Extract the (X, Y) coordinate from the center of the cell holding the provided text.  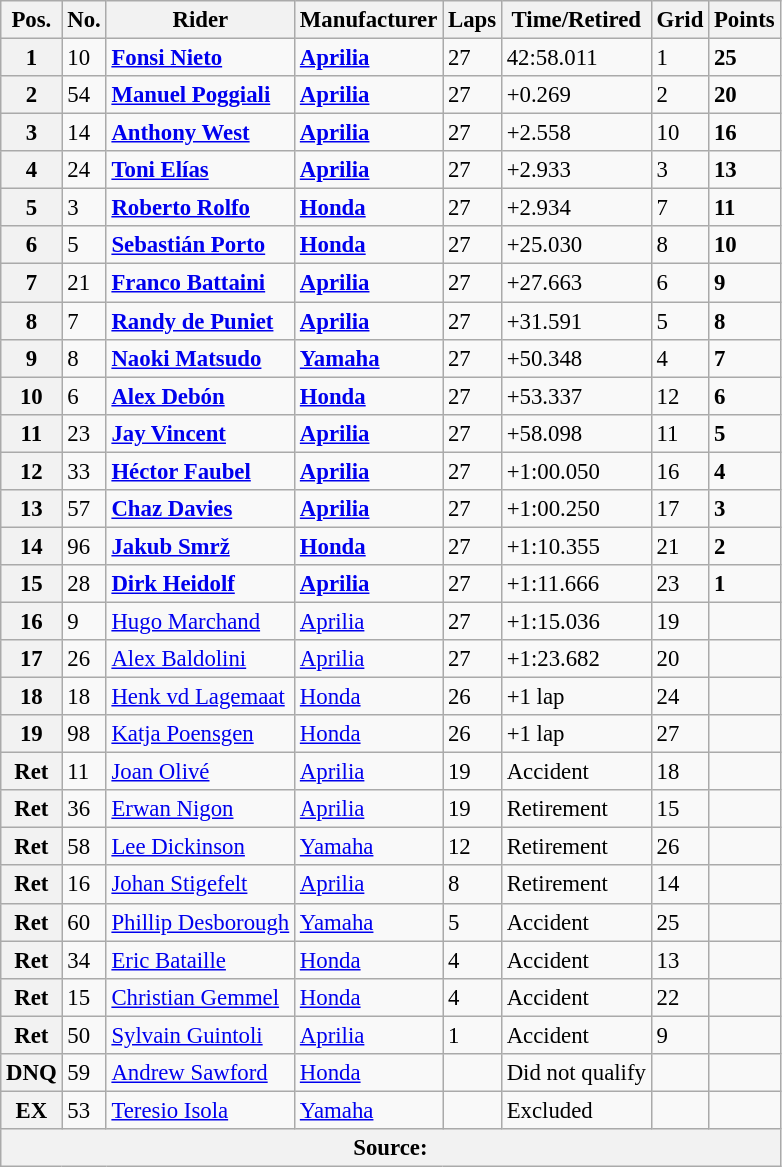
Excluded (576, 1110)
+0.269 (576, 95)
Sebastián Porto (200, 245)
+2.933 (576, 170)
+2.558 (576, 133)
Roberto Rolfo (200, 208)
60 (84, 922)
28 (84, 584)
Franco Battaini (200, 283)
+2.934 (576, 208)
Sylvain Guintoli (200, 1035)
Andrew Sawford (200, 1073)
Phillip Desborough (200, 922)
57 (84, 509)
No. (84, 20)
+27.663 (576, 283)
22 (680, 997)
98 (84, 734)
+25.030 (576, 245)
Dirk Heidolf (200, 584)
59 (84, 1073)
+1:11.666 (576, 584)
+1:15.036 (576, 621)
Henk vd Lagemaat (200, 697)
54 (84, 95)
+1:00.250 (576, 509)
Points (744, 20)
Joan Olivé (200, 772)
58 (84, 847)
Rider (200, 20)
Jay Vincent (200, 433)
Chaz Davies (200, 509)
Héctor Faubel (200, 471)
36 (84, 809)
Lee Dickinson (200, 847)
Pos. (32, 20)
+1:00.050 (576, 471)
50 (84, 1035)
Naoki Matsudo (200, 358)
Eric Bataille (200, 960)
Hugo Marchand (200, 621)
Katja Poensgen (200, 734)
+31.591 (576, 321)
DNQ (32, 1073)
Teresio Isola (200, 1110)
Johan Stigefelt (200, 885)
Manufacturer (369, 20)
EX (32, 1110)
Toni Elías (200, 170)
34 (84, 960)
Fonsi Nieto (200, 58)
+50.348 (576, 358)
+53.337 (576, 396)
Alex Baldolini (200, 659)
Grid (680, 20)
+58.098 (576, 433)
Manuel Poggiali (200, 95)
Source: (390, 1148)
Laps (472, 20)
Jakub Smrž (200, 546)
53 (84, 1110)
Alex Debón (200, 396)
Erwan Nigon (200, 809)
33 (84, 471)
Christian Gemmel (200, 997)
Did not qualify (576, 1073)
Time/Retired (576, 20)
+1:10.355 (576, 546)
42:58.011 (576, 58)
Anthony West (200, 133)
96 (84, 546)
Randy de Puniet (200, 321)
+1:23.682 (576, 659)
